For the text-containing cell, return its midpoint in (x, y) coordinate format. 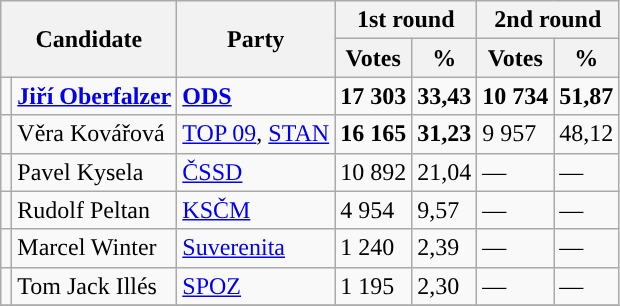
51,87 (586, 96)
SPOZ (256, 286)
Rudolf Peltan (94, 210)
Pavel Kysela (94, 172)
2,39 (444, 248)
1st round (406, 20)
Party (256, 39)
Jiří Oberfalzer (94, 96)
1 195 (374, 286)
2nd round (548, 20)
1 240 (374, 248)
10 892 (374, 172)
Candidate (89, 39)
2,30 (444, 286)
48,12 (586, 134)
9,57 (444, 210)
31,23 (444, 134)
Marcel Winter (94, 248)
17 303 (374, 96)
33,43 (444, 96)
KSČM (256, 210)
4 954 (374, 210)
Věra Kovářová (94, 134)
10 734 (516, 96)
16 165 (374, 134)
Tom Jack Illés (94, 286)
Suverenita (256, 248)
ODS (256, 96)
21,04 (444, 172)
ČSSD (256, 172)
9 957 (516, 134)
TOP 09, STAN (256, 134)
